Capture the cell that displays the provided text and extract its [X, Y] central coordinate. 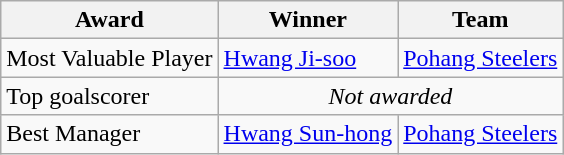
Most Valuable Player [110, 58]
Hwang Ji-soo [308, 58]
Winner [308, 20]
Top goalscorer [110, 96]
Team [480, 20]
Hwang Sun-hong [308, 134]
Best Manager [110, 134]
Award [110, 20]
Not awarded [390, 96]
